Output the (X, Y) coordinate of the center of the cell containing the given text.  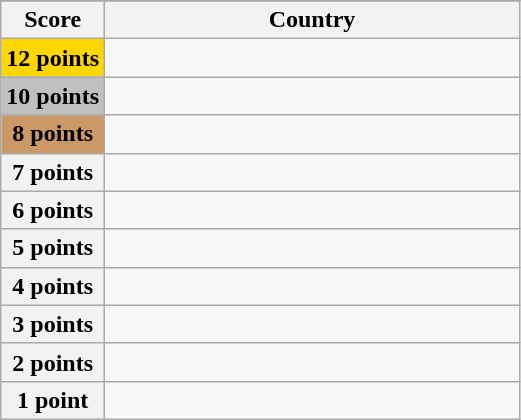
4 points (53, 286)
Score (53, 20)
2 points (53, 362)
5 points (53, 248)
3 points (53, 324)
7 points (53, 172)
12 points (53, 58)
1 point (53, 400)
6 points (53, 210)
Country (312, 20)
10 points (53, 96)
8 points (53, 134)
